Search for the cell housing the specified text and yield its [x, y] center coordinate. 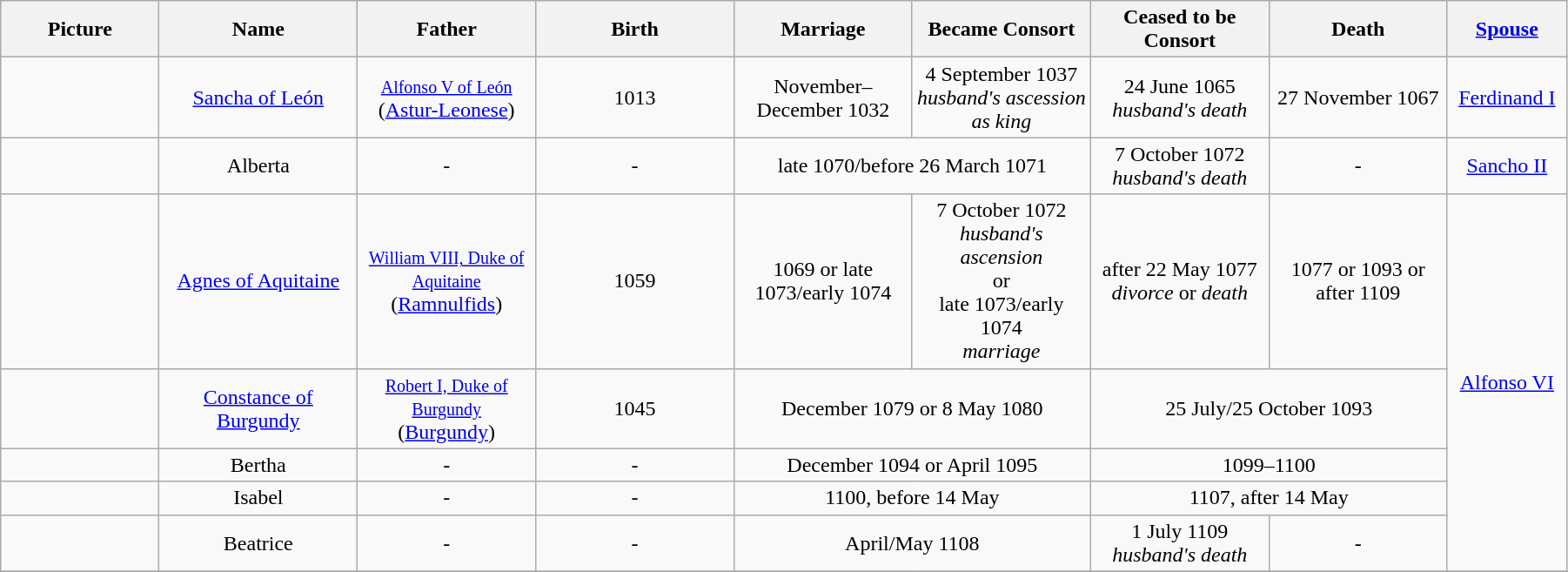
4 September 1037husband's ascession as king [1001, 98]
1 July 1109 husband's death [1180, 543]
Name [258, 30]
Ceased to be Consort [1180, 30]
Death [1357, 30]
1107, after 14 May [1269, 498]
Spouse [1507, 30]
Became Consort [1001, 30]
Sancho II [1507, 165]
1045 [635, 408]
Constance of Burgundy [258, 408]
1013 [635, 98]
24 June 1065husband's death [1180, 98]
late 1070/before 26 March 1071 [912, 165]
Alberta [258, 165]
Robert I, Duke of Burgundy(Burgundy) [447, 408]
Agnes of Aquitaine [258, 281]
Marriage [823, 30]
Beatrice [258, 543]
December 1079 or 8 May 1080 [912, 408]
Picture [80, 30]
25 July/25 October 1093 [1269, 408]
Father [447, 30]
Isabel [258, 498]
1100, before 14 May [912, 498]
7 October 1072husband's death [1180, 165]
Sancha of León [258, 98]
Bertha [258, 465]
April/May 1108 [912, 543]
1077 or 1093 or after 1109 [1357, 281]
7 October 1072husband's ascensionorlate 1073/early 1074 marriage [1001, 281]
Birth [635, 30]
December 1094 or April 1095 [912, 465]
Ferdinand I [1507, 98]
Alfonso VI [1507, 383]
November–December 1032 [823, 98]
1069 or late 1073/early 1074 [823, 281]
1059 [635, 281]
after 22 May 1077divorce or death [1180, 281]
27 November 1067 [1357, 98]
1099–1100 [1269, 465]
William VIII, Duke of Aquitaine(Ramnulfids) [447, 281]
Alfonso V of León (Astur-Leonese) [447, 98]
